For the text-containing cell, return its midpoint in (X, Y) coordinate format. 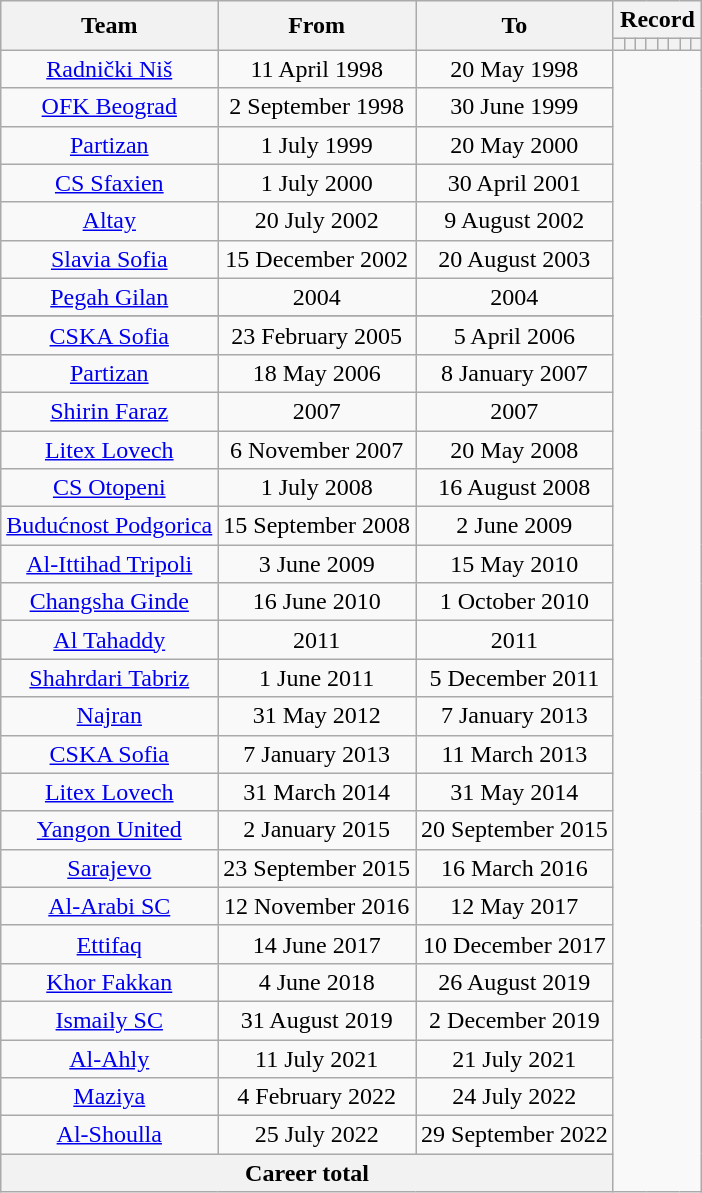
Al-Ittihad Tripoli (110, 564)
20 July 2002 (317, 221)
Ismaily SC (110, 1020)
15 September 2008 (317, 526)
6 November 2007 (317, 449)
Record (657, 20)
5 December 2011 (515, 678)
31 May 2014 (515, 792)
Sarajevo (110, 868)
Changsha Ginde (110, 602)
OFK Beograd (110, 107)
1 October 2010 (515, 602)
30 June 1999 (515, 107)
Shahrdari Tabriz (110, 678)
1 July 2008 (317, 488)
12 May 2017 (515, 906)
CS Sfaxien (110, 183)
3 June 2009 (317, 564)
Shirin Faraz (110, 411)
21 July 2021 (515, 1059)
20 September 2015 (515, 830)
20 May 2008 (515, 449)
16 August 2008 (515, 488)
Al Tahaddy (110, 640)
1 July 1999 (317, 145)
Pegah Gilan (110, 297)
CS Otopeni (110, 488)
Al-Shoulla (110, 1135)
Khor Fakkan (110, 982)
Al-Arabi SC (110, 906)
26 August 2019 (515, 982)
16 March 2016 (515, 868)
15 May 2010 (515, 564)
5 April 2006 (515, 335)
2 September 1998 (317, 107)
25 July 2022 (317, 1135)
31 March 2014 (317, 792)
11 March 2013 (515, 754)
Career total (307, 1173)
11 April 1998 (317, 69)
15 December 2002 (317, 259)
From (317, 26)
11 July 2021 (317, 1059)
Radnički Niš (110, 69)
30 April 2001 (515, 183)
9 August 2002 (515, 221)
23 February 2005 (317, 335)
Yangon United (110, 830)
Team (110, 26)
Slavia Sofia (110, 259)
2 December 2019 (515, 1020)
Al-Ahly (110, 1059)
24 July 2022 (515, 1097)
8 January 2007 (515, 373)
29 September 2022 (515, 1135)
18 May 2006 (317, 373)
12 November 2016 (317, 906)
Najran (110, 716)
Budućnost Podgorica (110, 526)
2 January 2015 (317, 830)
1 June 2011 (317, 678)
31 May 2012 (317, 716)
4 June 2018 (317, 982)
31 August 2019 (317, 1020)
14 June 2017 (317, 944)
4 February 2022 (317, 1097)
Maziya (110, 1097)
20 May 1998 (515, 69)
1 July 2000 (317, 183)
20 May 2000 (515, 145)
Ettifaq (110, 944)
23 September 2015 (317, 868)
20 August 2003 (515, 259)
To (515, 26)
Altay (110, 221)
2 June 2009 (515, 526)
16 June 2010 (317, 602)
10 December 2017 (515, 944)
